Capture the cell that displays the provided text and extract its (x, y) central coordinate. 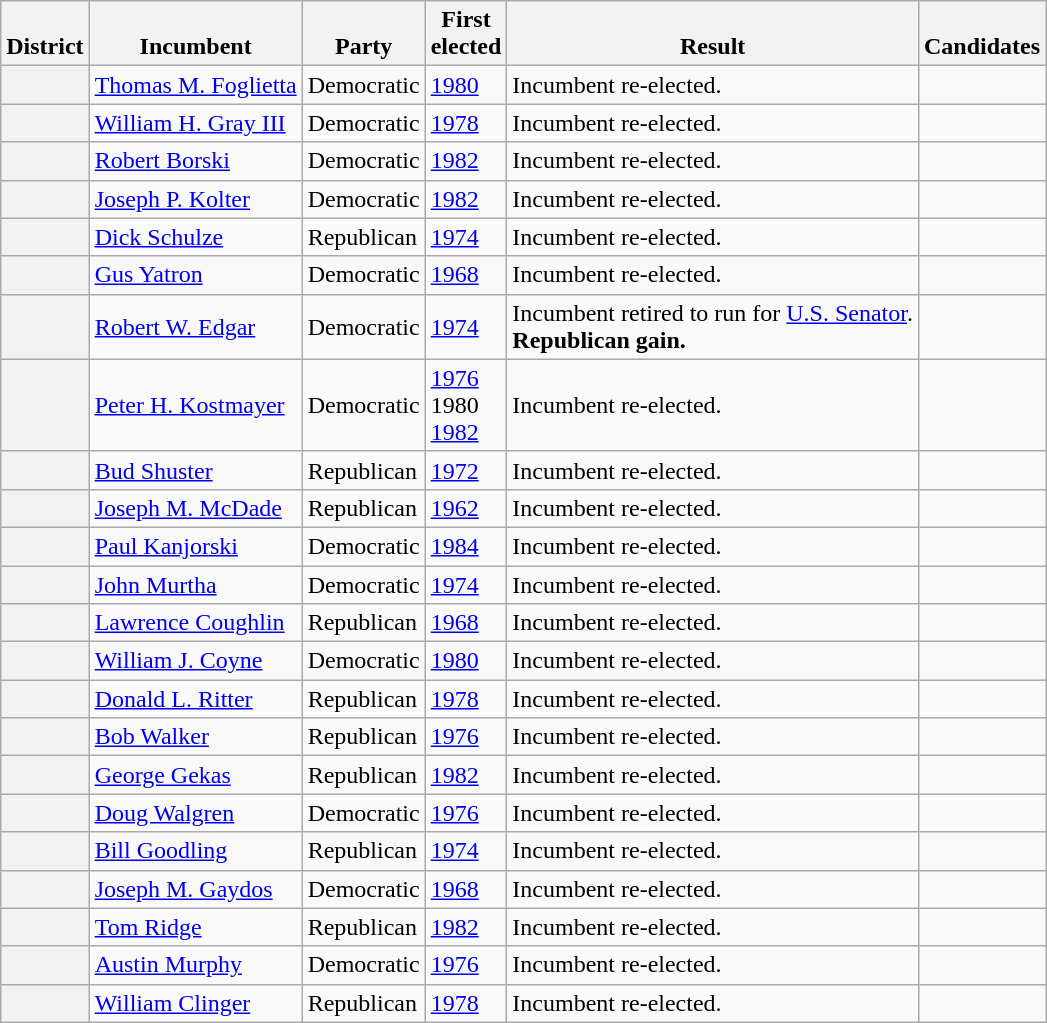
Dick Schulze (196, 237)
Donald L. Ritter (196, 699)
Joseph M. Gaydos (196, 889)
Gus Yatron (196, 275)
Result (713, 34)
Party (364, 34)
John Murtha (196, 585)
1972 (466, 470)
Tom Ridge (196, 927)
William J. Coyne (196, 661)
Joseph P. Kolter (196, 199)
Thomas M. Foglietta (196, 85)
Bob Walker (196, 737)
George Gekas (196, 775)
Joseph M. McDade (196, 508)
Incumbent retired to run for U.S. Senator.Republican gain. (713, 326)
1962 (466, 508)
Lawrence Coughlin (196, 623)
Robert W. Edgar (196, 326)
Firstelected (466, 34)
Incumbent (196, 34)
Austin Murphy (196, 965)
1984 (466, 546)
William H. Gray III (196, 123)
Paul Kanjorski (196, 546)
District (45, 34)
Bud Shuster (196, 470)
Peter H. Kostmayer (196, 405)
William Clinger (196, 1003)
19761980 1982 (466, 405)
Bill Goodling (196, 851)
Doug Walgren (196, 813)
Candidates (982, 34)
Robert Borski (196, 161)
